Extract the [x, y] coordinate from the center of the cell holding the provided text.  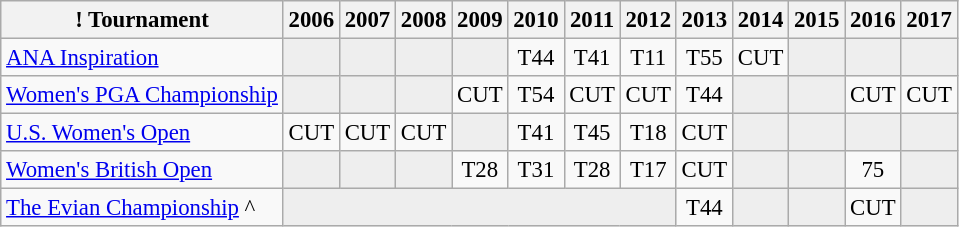
T45 [592, 133]
2015 [817, 20]
2009 [480, 20]
T11 [648, 58]
2017 [929, 20]
ANA Inspiration [142, 58]
2013 [704, 20]
75 [873, 170]
T18 [648, 133]
U.S. Women's Open [142, 133]
2012 [648, 20]
2008 [424, 20]
T17 [648, 170]
2006 [311, 20]
2014 [760, 20]
2010 [536, 20]
The Evian Championship ^ [142, 208]
2007 [367, 20]
T54 [536, 95]
Women's British Open [142, 170]
2016 [873, 20]
T31 [536, 170]
T55 [704, 58]
2011 [592, 20]
! Tournament [142, 20]
Women's PGA Championship [142, 95]
